Pinpoint the cell where the given text exists, returning its (X, Y) midpoint coordinate. 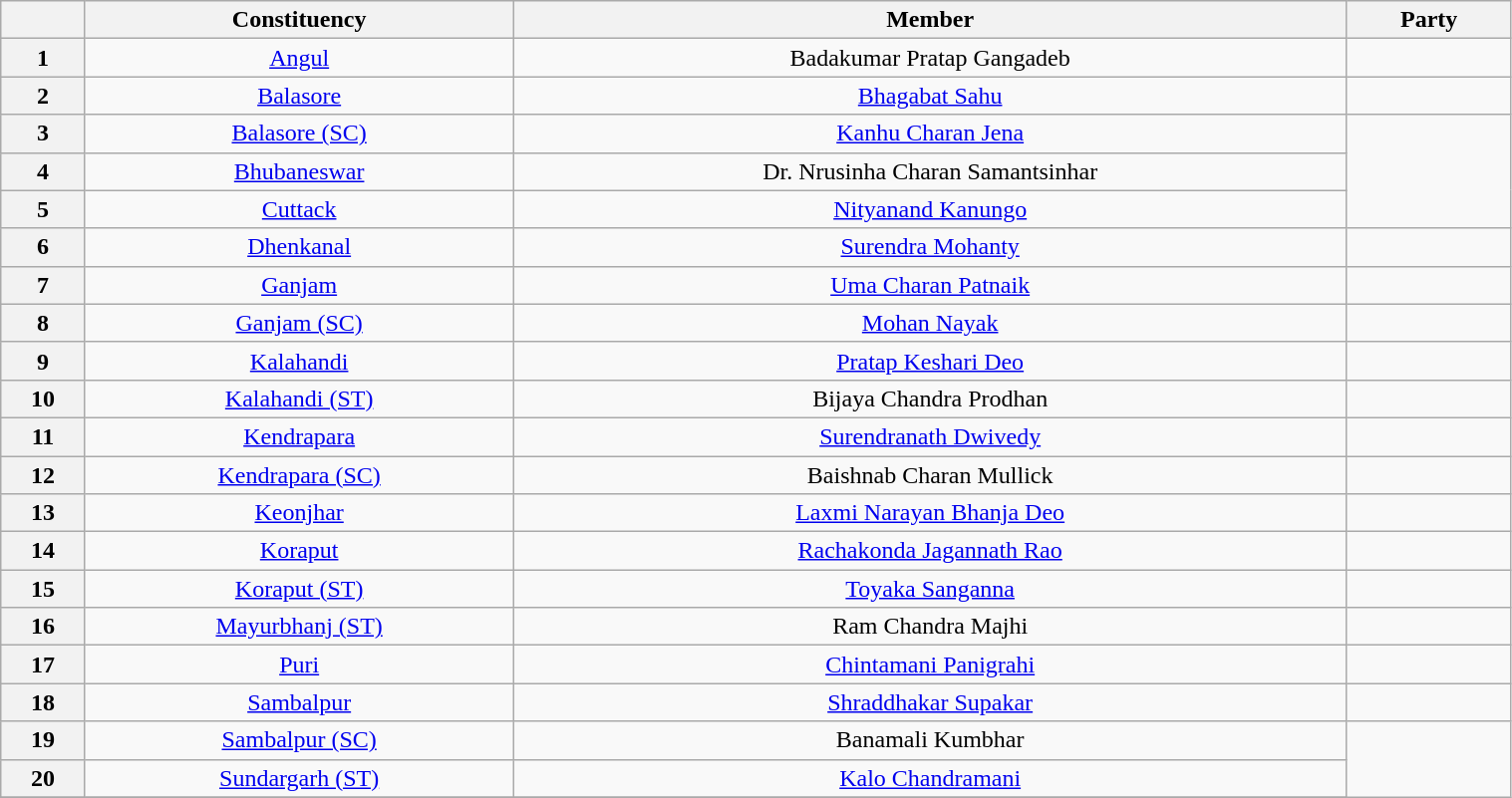
14 (43, 551)
Mayurbhanj (ST) (299, 627)
2 (43, 96)
Member (930, 20)
20 (43, 778)
4 (43, 171)
Kendrapara (SC) (299, 475)
Rachakonda Jagannath Rao (930, 551)
13 (43, 513)
10 (43, 399)
Kalahandi (ST) (299, 399)
11 (43, 436)
9 (43, 361)
Toyaka Sanganna (930, 589)
Sundargarh (ST) (299, 778)
Kalo Chandramani (930, 778)
Surendra Mohanty (930, 247)
Banamali Kumbhar (930, 740)
Mohan Nayak (930, 323)
18 (43, 702)
Laxmi Narayan Bhanja Deo (930, 513)
Sambalpur (SC) (299, 740)
12 (43, 475)
Badakumar Pratap Gangadeb (930, 58)
Pratap Keshari Deo (930, 361)
Angul (299, 58)
6 (43, 247)
Ganjam (SC) (299, 323)
1 (43, 58)
Baishnab Charan Mullick (930, 475)
5 (43, 209)
Balasore (SC) (299, 133)
15 (43, 589)
3 (43, 133)
Dr. Nrusinha Charan Samantsinhar (930, 171)
Balasore (299, 96)
Surendranath Dwivedy (930, 436)
Puri (299, 665)
19 (43, 740)
Chintamani Panigrahi (930, 665)
Nityanand Kanungo (930, 209)
Ganjam (299, 285)
Koraput (299, 551)
Ram Chandra Majhi (930, 627)
Koraput (ST) (299, 589)
17 (43, 665)
Keonjhar (299, 513)
Bhagabat Sahu (930, 96)
Bijaya Chandra Prodhan (930, 399)
Dhenkanal (299, 247)
Constituency (299, 20)
Shraddhakar Supakar (930, 702)
Bhubaneswar (299, 171)
Uma Charan Patnaik (930, 285)
Kalahandi (299, 361)
Kendrapara (299, 436)
Sambalpur (299, 702)
7 (43, 285)
8 (43, 323)
Party (1429, 20)
Cuttack (299, 209)
Kanhu Charan Jena (930, 133)
16 (43, 627)
